Return the (x, y) coordinate for the center point of the cell that contains the specified text.  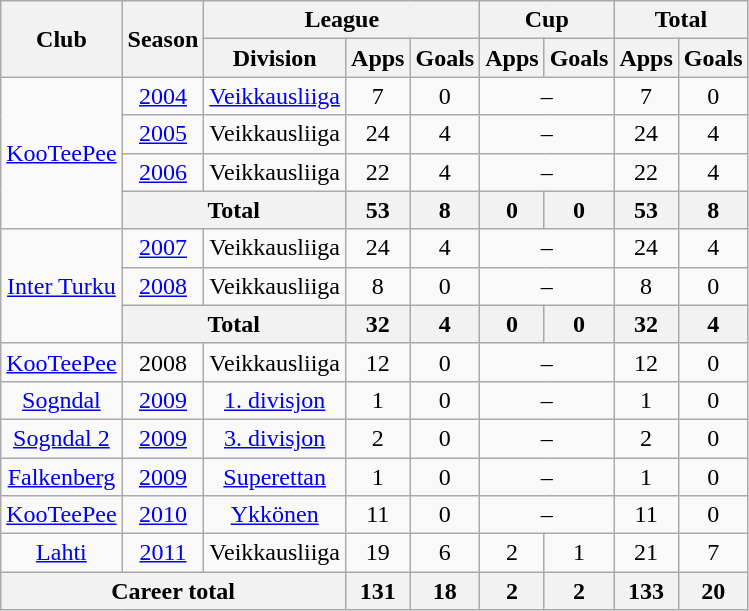
Sogndal (62, 400)
20 (713, 591)
3. divisjon (275, 438)
Inter Turku (62, 286)
Career total (174, 591)
Season (163, 39)
1. divisjon (275, 400)
133 (646, 591)
21 (646, 553)
Cup (547, 20)
131 (378, 591)
19 (378, 553)
Club (62, 39)
Falkenberg (62, 477)
2011 (163, 553)
Division (275, 58)
Superettan (275, 477)
2007 (163, 248)
18 (445, 591)
Lahti (62, 553)
2005 (163, 134)
Ykkönen (275, 515)
League (342, 20)
2004 (163, 96)
Sogndal 2 (62, 438)
2010 (163, 515)
2006 (163, 172)
6 (445, 553)
